Capture the cell that displays the provided text and extract its (x, y) central coordinate. 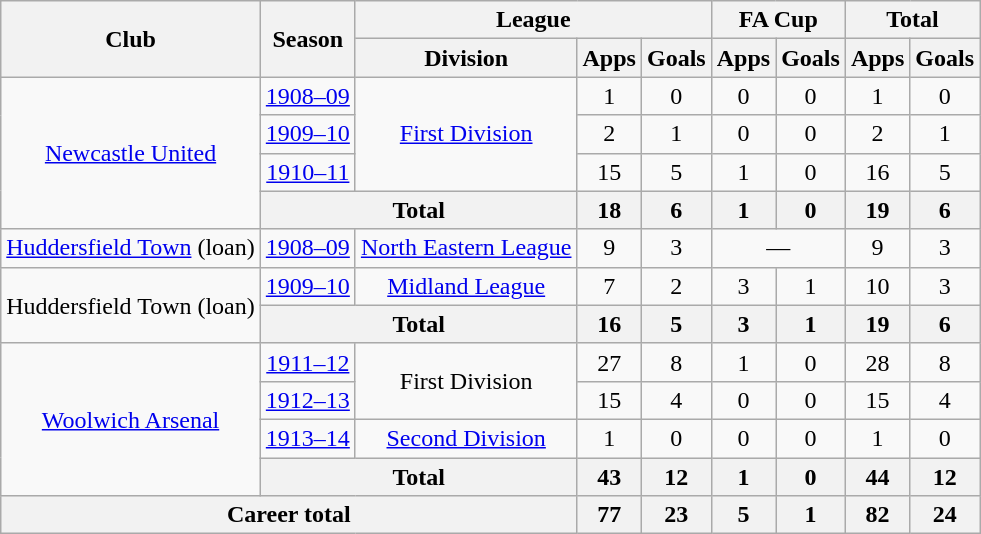
― (778, 248)
1911–12 (308, 362)
77 (609, 515)
North Eastern League (466, 248)
44 (877, 477)
League (533, 20)
28 (877, 362)
Season (308, 39)
1913–14 (308, 438)
82 (877, 515)
27 (609, 362)
Club (131, 39)
Division (466, 58)
Career total (289, 515)
1910–11 (308, 172)
43 (609, 477)
Midland League (466, 286)
10 (877, 286)
Woolwich Arsenal (131, 419)
7 (609, 286)
Second Division (466, 438)
FA Cup (778, 20)
Newcastle United (131, 153)
23 (676, 515)
24 (945, 515)
1912–13 (308, 400)
18 (609, 210)
